From the cell containing the given text, extract its center point as [x, y] coordinate. 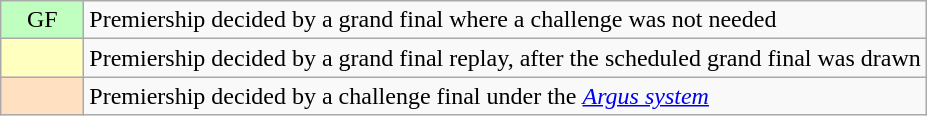
GF [42, 20]
Premiership decided by a challenge final under the Argus system [506, 96]
Premiership decided by a grand final replay, after the scheduled grand final was drawn [506, 58]
Premiership decided by a grand final where a challenge was not needed [506, 20]
